Locate the cell with the specified text and output its (x, y) center coordinate. 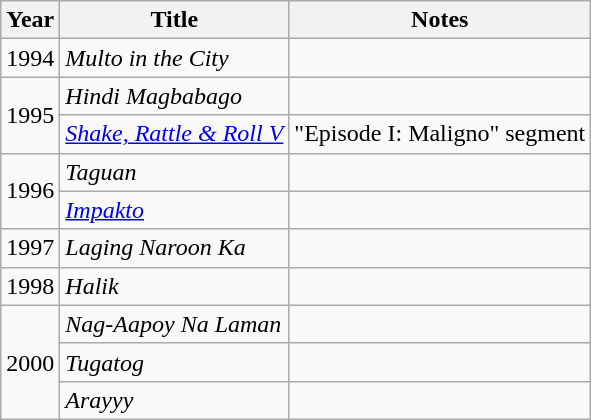
Impakto (174, 210)
Title (174, 20)
1998 (30, 286)
1994 (30, 58)
1995 (30, 115)
Year (30, 20)
Halik (174, 286)
Notes (440, 20)
1997 (30, 248)
Hindi Magbabago (174, 96)
1996 (30, 191)
Nag-Aapoy Na Laman (174, 324)
2000 (30, 362)
Shake, Rattle & Roll V (174, 134)
Taguan (174, 172)
Arayyy (174, 400)
Multo in the City (174, 58)
Tugatog (174, 362)
Laging Naroon Ka (174, 248)
"Episode I: Maligno" segment (440, 134)
